Identify which cell holds the provided text, then report its (X, Y) central coordinate. 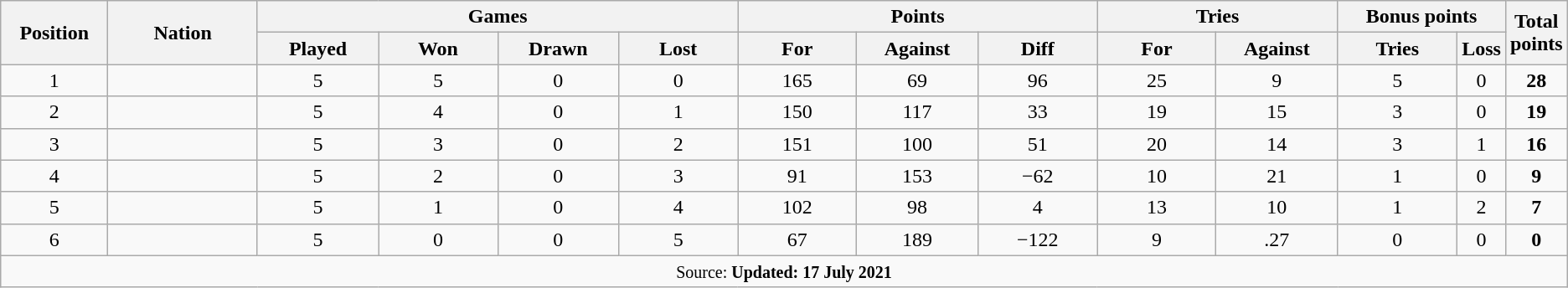
51 (1037, 144)
189 (918, 239)
98 (918, 208)
151 (797, 144)
20 (1157, 144)
153 (918, 176)
Diff (1037, 49)
Won (439, 49)
67 (797, 239)
−122 (1037, 239)
Games (498, 17)
Drawn (558, 49)
Lost (678, 49)
−62 (1037, 176)
Bonus points (1422, 17)
Nation (183, 33)
15 (1277, 112)
165 (797, 80)
Points (918, 17)
96 (1037, 80)
69 (918, 80)
25 (1157, 80)
21 (1277, 176)
.27 (1277, 239)
14 (1277, 144)
16 (1536, 144)
102 (797, 208)
Source: Updated: 17 July 2021 (784, 271)
6 (54, 239)
Position (54, 33)
13 (1157, 208)
Played (317, 49)
33 (1037, 112)
Totalpoints (1536, 33)
117 (918, 112)
150 (797, 112)
7 (1536, 208)
Loss (1482, 49)
28 (1536, 80)
91 (797, 176)
100 (918, 144)
